Detect which cell encompasses the target text, then output its (X, Y) center coordinate. 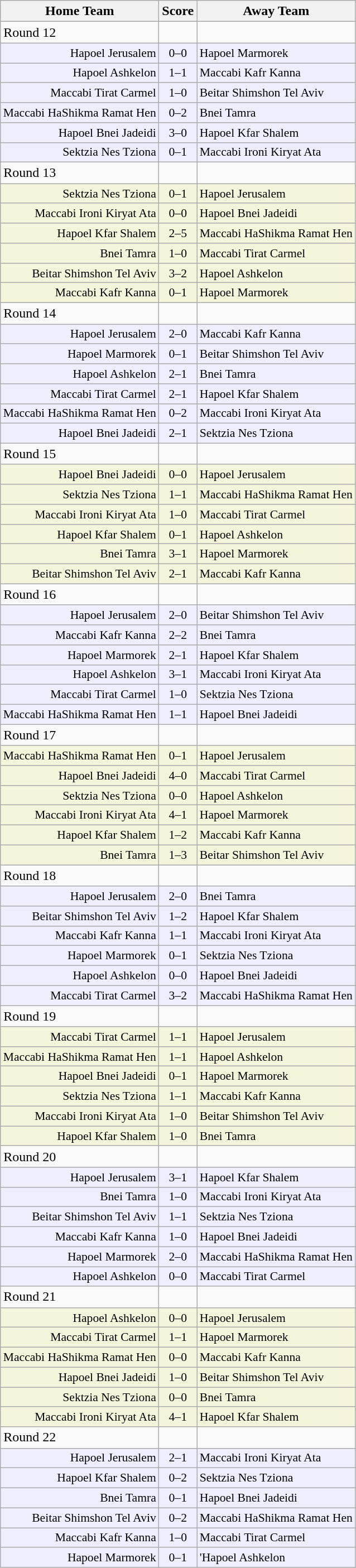
Round 21 (80, 1297)
3–0 (178, 132)
Round 14 (80, 313)
Score (178, 11)
2–5 (178, 233)
Round 12 (80, 32)
Round 15 (80, 454)
Round 20 (80, 1156)
4–0 (178, 776)
Round 22 (80, 1437)
'Hapoel Ashkelon (276, 1557)
Round 19 (80, 1016)
Round 18 (80, 876)
Away Team (276, 11)
Round 16 (80, 594)
Home Team (80, 11)
Round 13 (80, 173)
Round 17 (80, 735)
1–3 (178, 855)
2–2 (178, 635)
